Capture the cell that displays the provided text and extract its [x, y] central coordinate. 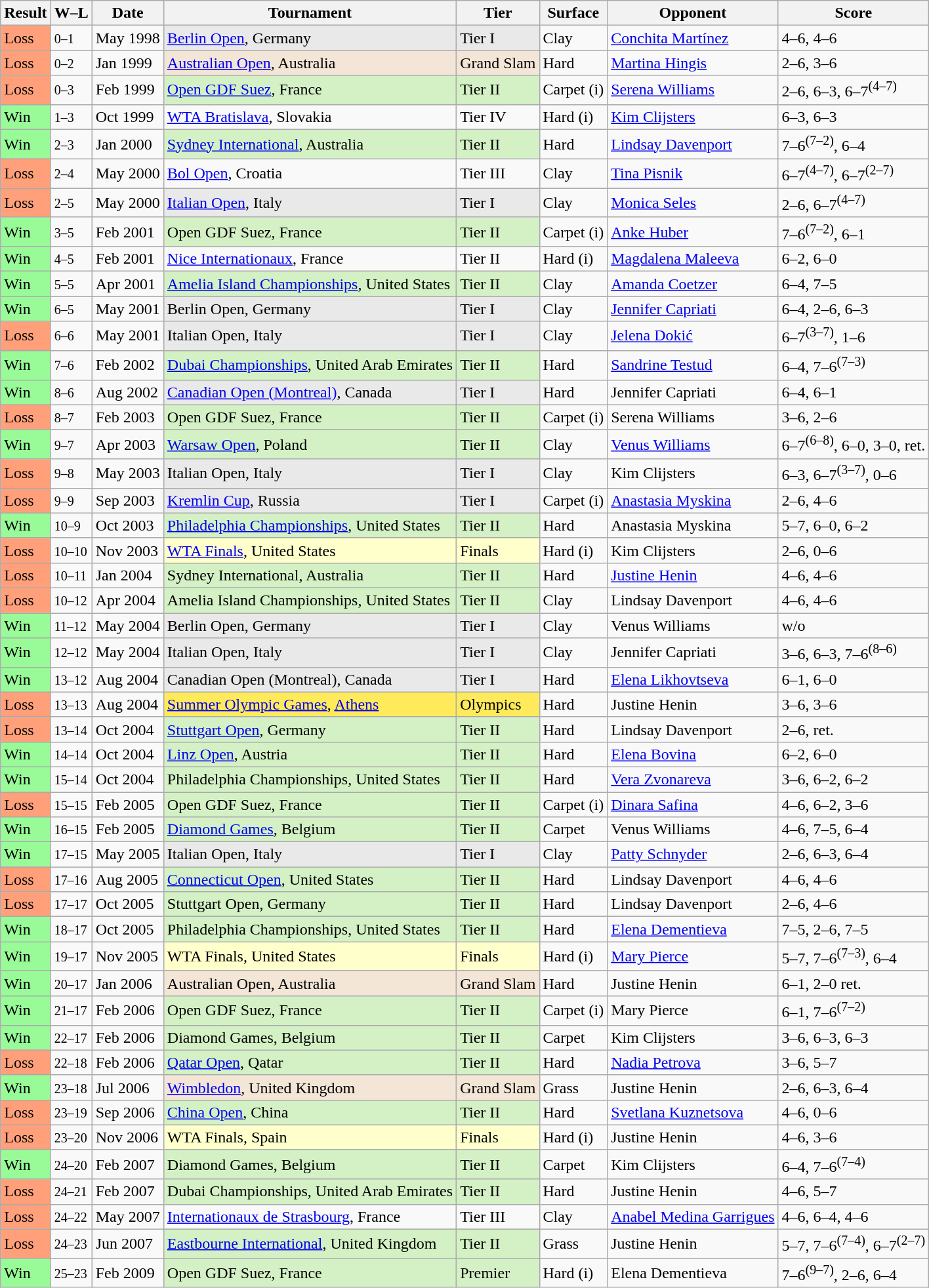
4–5 [71, 259]
Feb 2003 [127, 417]
19–17 [71, 956]
10–10 [71, 550]
Conchita Martínez [693, 38]
Patty Schnyder [693, 855]
7–6(7–2), 6–4 [854, 144]
Jul 2006 [127, 1087]
Olympics [498, 704]
5–7, 6–0, 6–2 [854, 525]
China Open, China [310, 1112]
Warsaw Open, Poland [310, 445]
Svetlana Kuznetsova [693, 1112]
25–23 [71, 1274]
4–6, 6–2, 3–6 [854, 805]
3–5 [71, 232]
10–9 [71, 525]
6–1, 6–0 [854, 679]
Martina Hingis [693, 63]
18–17 [71, 929]
Anabel Medina Garrigues [693, 1217]
2–4 [71, 173]
14–14 [71, 754]
Jan 2000 [127, 144]
Feb 2002 [127, 366]
Nice Internationaux, France [310, 259]
13–12 [71, 679]
Feb 2009 [127, 1274]
Vera Zvonareva [693, 779]
0–3 [71, 91]
22–18 [71, 1062]
4–6, 7–5, 6–4 [854, 830]
6–7(6–8), 6–0, 3–0, ret. [854, 445]
8–7 [71, 417]
W–L [71, 13]
3–6, 2–6 [854, 417]
3–6, 6–2, 6–2 [854, 779]
13–13 [71, 704]
Eastbourne International, United Kingdom [310, 1243]
13–14 [71, 729]
Result [26, 13]
WTA Finals, Spain [310, 1137]
9–7 [71, 445]
24–21 [71, 1192]
Apr 2001 [127, 284]
2–6, 0–6 [854, 550]
7–6(9–7), 2–6, 6–4 [854, 1274]
3–6, 5–7 [854, 1062]
Jan 1999 [127, 63]
11–12 [71, 626]
3–6, 6–3, 7–6(8–6) [854, 653]
Nov 2003 [127, 550]
Summer Olympic Games, Athens [310, 704]
6–1, 2–0 ret. [854, 983]
Jan 2006 [127, 983]
9–9 [71, 500]
6–4, 7–6(7–3) [854, 366]
Internationaux de Strasbourg, France [310, 1217]
Premier [498, 1274]
w/o [854, 626]
15–14 [71, 779]
Aug 2005 [127, 879]
5–5 [71, 284]
6–4, 7–6(7–4) [854, 1165]
23–19 [71, 1112]
May 2007 [127, 1217]
15–15 [71, 805]
Bol Open, Croatia [310, 173]
24–23 [71, 1243]
Sep 2006 [127, 1112]
6–6 [71, 336]
0–2 [71, 63]
Jun 2007 [127, 1243]
Nov 2006 [127, 1137]
Sep 2003 [127, 500]
3–6, 6–3, 6–3 [854, 1037]
12–12 [71, 653]
Kremlin Cup, Russia [310, 500]
7–6 [71, 366]
6–7(4–7), 6–7(2–7) [854, 173]
6–4, 7–5 [854, 284]
2–6, 6–3, 6–7(4–7) [854, 91]
6–5 [71, 309]
6–3, 6–3 [854, 117]
WTA Bratislava, Slovakia [310, 117]
Nadia Petrova [693, 1062]
7–6(7–2), 6–1 [854, 232]
17–15 [71, 855]
4–6, 6–4, 4–6 [854, 1217]
2–6, 3–6 [854, 63]
Jelena Dokić [693, 336]
6–1, 7–6(7–2) [854, 1011]
2–6, 6–7(4–7) [854, 203]
4–6, 5–7 [854, 1192]
24–20 [71, 1165]
2–6, ret. [854, 729]
Surface [573, 13]
Jan 2004 [127, 575]
20–17 [71, 983]
Linz Open, Austria [310, 754]
May 2003 [127, 473]
Apr 2004 [127, 601]
3–6, 3–6 [854, 704]
9–8 [71, 473]
4–6, 0–6 [854, 1112]
Date [127, 13]
10–11 [71, 575]
Magdalena Maleeva [693, 259]
2–5 [71, 203]
Tournament [310, 13]
Connecticut Open, United States [310, 879]
Tier [498, 13]
16–15 [71, 830]
Oct 2003 [127, 525]
May 1998 [127, 38]
5–7, 7–6(7–3), 6–4 [854, 956]
21–17 [71, 1011]
2–3 [71, 144]
7–5, 2–6, 7–5 [854, 929]
6–7(3–7), 1–6 [854, 336]
Wimbledon, United Kingdom [310, 1087]
8–6 [71, 392]
17–16 [71, 879]
24–22 [71, 1217]
0–1 [71, 38]
Tier IV [498, 117]
Anke Huber [693, 232]
23–18 [71, 1087]
Monica Seles [693, 203]
10–12 [71, 601]
Amanda Coetzer [693, 284]
23–20 [71, 1137]
Aug 2002 [127, 392]
22–17 [71, 1037]
17–17 [71, 904]
1–3 [71, 117]
Qatar Open, Qatar [310, 1062]
6–4, 2–6, 6–3 [854, 309]
May 2005 [127, 855]
Nov 2005 [127, 956]
Elena Bovina [693, 754]
Sandrine Testud [693, 366]
Oct 1999 [127, 117]
Elena Likhovtseva [693, 679]
5–7, 7–6(7–4), 6–7(2–7) [854, 1243]
Dinara Safina [693, 805]
Feb 1999 [127, 91]
Apr 2003 [127, 445]
4–6, 3–6 [854, 1137]
Score [854, 13]
Opponent [693, 13]
6–3, 6–7(3–7), 0–6 [854, 473]
6–4, 6–1 [854, 392]
Tina Pisnik [693, 173]
